For the text-containing cell, return its midpoint in [X, Y] coordinate format. 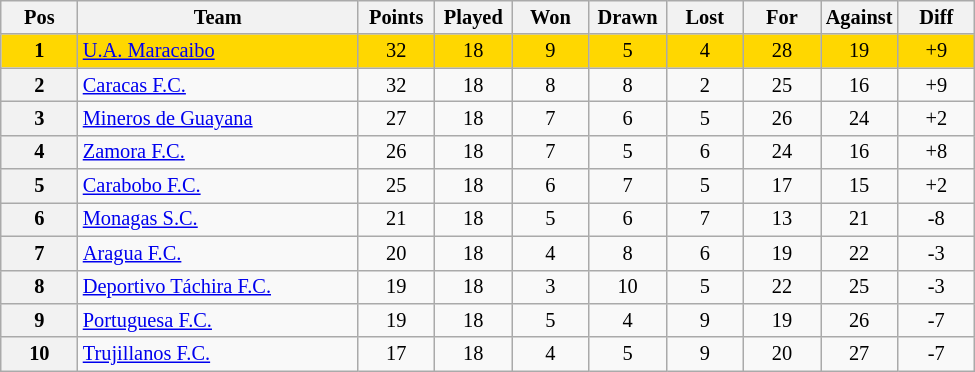
For [782, 17]
13 [782, 219]
Aragua F.C. [218, 253]
Portuguesa F.C. [218, 320]
Monagas S.C. [218, 219]
-8 [936, 219]
Team [218, 17]
Trujillanos F.C. [218, 354]
Mineros de Guayana [218, 118]
Caracas F.C. [218, 85]
Lost [704, 17]
15 [858, 186]
Carabobo F.C. [218, 186]
Played [474, 17]
Against [858, 17]
Diff [936, 17]
Drawn [628, 17]
1 [40, 51]
Won [550, 17]
+8 [936, 152]
Deportivo Táchira F.C. [218, 287]
28 [782, 51]
Pos [40, 17]
Zamora F.C. [218, 152]
U.A. Maracaibo [218, 51]
Points [396, 17]
